Provide the [X, Y] coordinate of the cell's center where the given text is located.  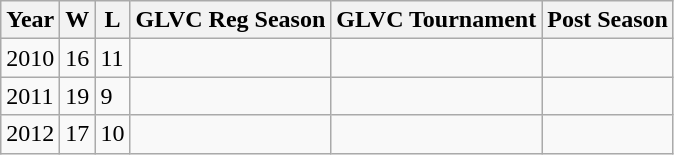
17 [78, 134]
GLVC Reg Season [230, 20]
19 [78, 96]
10 [112, 134]
Year [30, 20]
2012 [30, 134]
Post Season [608, 20]
2011 [30, 96]
W [78, 20]
2010 [30, 58]
11 [112, 58]
L [112, 20]
GLVC Tournament [436, 20]
9 [112, 96]
16 [78, 58]
